Identify which cell holds the provided text, then report its [x, y] central coordinate. 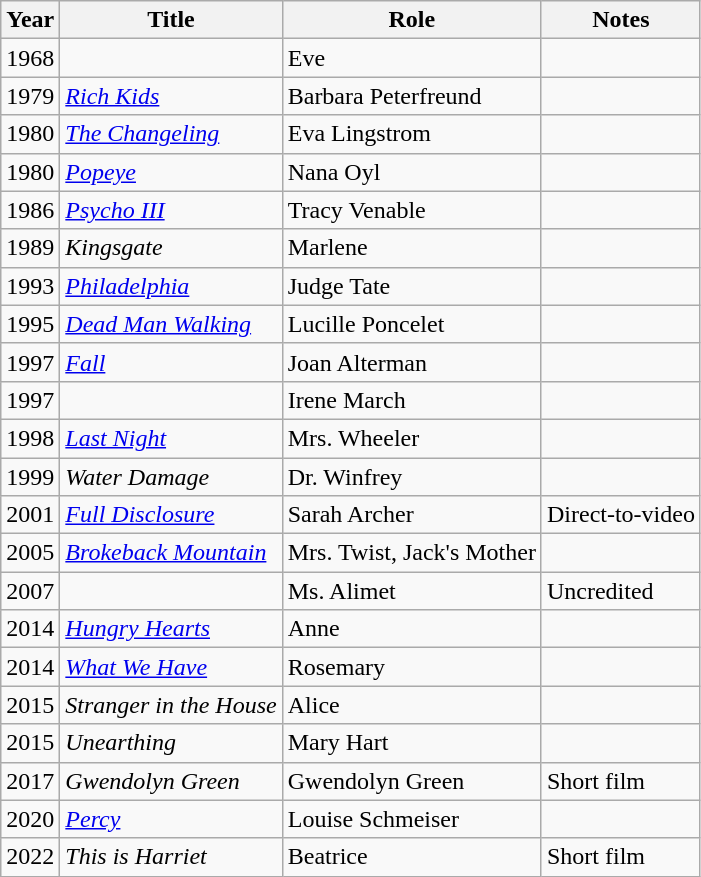
2005 [30, 553]
1999 [30, 477]
Uncredited [620, 591]
2017 [30, 781]
Water Damage [171, 477]
The Changeling [171, 134]
Stranger in the House [171, 705]
Joan Alterman [412, 362]
2007 [30, 591]
1986 [30, 210]
Percy [171, 819]
Philadelphia [171, 286]
Lucille Poncelet [412, 324]
Popeye [171, 172]
Nana Oyl [412, 172]
Tracy Venable [412, 210]
Direct-to-video [620, 515]
2001 [30, 515]
1995 [30, 324]
Brokeback Mountain [171, 553]
Mary Hart [412, 743]
Mrs. Wheeler [412, 438]
What We Have [171, 667]
Mrs. Twist, Jack's Mother [412, 553]
Beatrice [412, 857]
Hungry Hearts [171, 629]
2022 [30, 857]
1968 [30, 58]
Eve [412, 58]
Dead Man Walking [171, 324]
Unearthing [171, 743]
Eva Lingstrom [412, 134]
Full Disclosure [171, 515]
Notes [620, 20]
2020 [30, 819]
1998 [30, 438]
Fall [171, 362]
Dr. Winfrey [412, 477]
Anne [412, 629]
Sarah Archer [412, 515]
1993 [30, 286]
Rich Kids [171, 96]
Rosemary [412, 667]
Louise Schmeiser [412, 819]
Last Night [171, 438]
Judge Tate [412, 286]
Barbara Peterfreund [412, 96]
Year [30, 20]
Ms. Alimet [412, 591]
1979 [30, 96]
Role [412, 20]
Irene March [412, 400]
1989 [30, 248]
This is Harriet [171, 857]
Psycho III [171, 210]
Marlene [412, 248]
Title [171, 20]
Kingsgate [171, 248]
Alice [412, 705]
